From the cell containing the given text, extract its center point as [X, Y] coordinate. 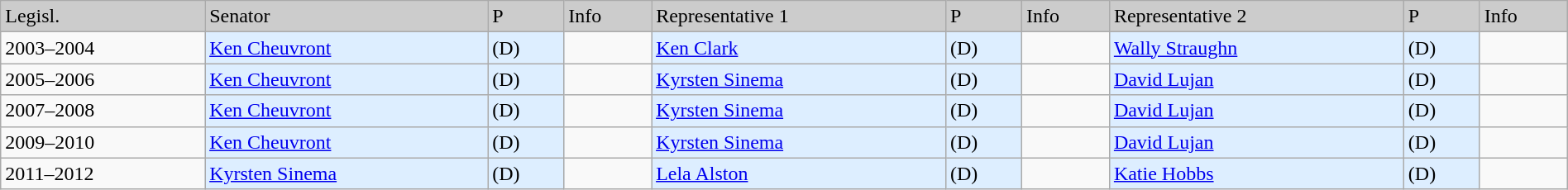
Lela Alston [799, 173]
2005–2006 [103, 79]
Legisl. [103, 17]
2003–2004 [103, 48]
Wally Straughn [1256, 48]
Representative 2 [1256, 17]
2007–2008 [103, 111]
Representative 1 [799, 17]
Katie Hobbs [1256, 173]
2011–2012 [103, 173]
Ken Clark [799, 48]
2009–2010 [103, 142]
Senator [347, 17]
